From the cell containing the given text, extract its center point as (x, y) coordinate. 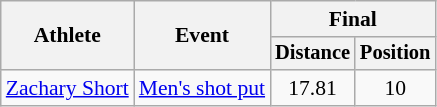
10 (395, 88)
Distance (312, 54)
Final (352, 19)
Zachary Short (68, 88)
Athlete (68, 36)
Position (395, 54)
Event (202, 36)
17.81 (312, 88)
Men's shot put (202, 88)
